Locate the cell with the specified text and output its (x, y) center coordinate. 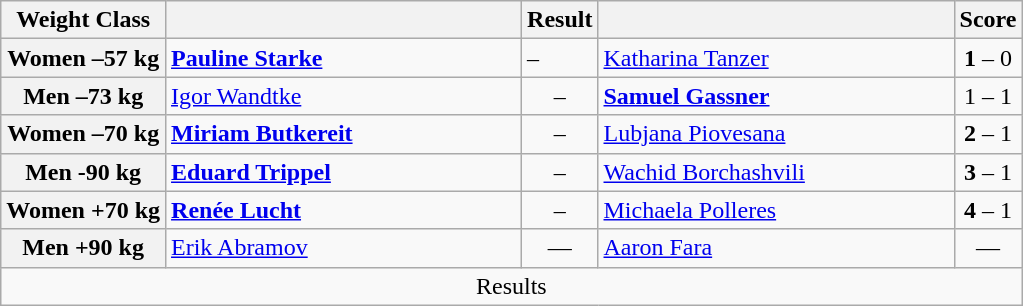
Men –73 kg (84, 96)
3 – 1 (988, 172)
Renée Lucht (344, 210)
Weight Class (84, 20)
Erik Abramov (344, 248)
Lubjana Piovesana (776, 134)
Aaron Fara (776, 248)
Women +70 kg (84, 210)
2 – 1 (988, 134)
Women –57 kg (84, 58)
Igor Wandtke (344, 96)
4 – 1 (988, 210)
Women –70 kg (84, 134)
Eduard Trippel (344, 172)
Pauline Starke (344, 58)
Wachid Borchashvili (776, 172)
Samuel Gassner (776, 96)
Men -90 kg (84, 172)
Results (512, 286)
1 – 0 (988, 58)
Katharina Tanzer (776, 58)
Result (560, 20)
Score (988, 20)
Miriam Butkereit (344, 134)
Michaela Polleres (776, 210)
Men +90 kg (84, 248)
1 – 1 (988, 96)
